Pinpoint the cell where the given text exists, returning its (x, y) midpoint coordinate. 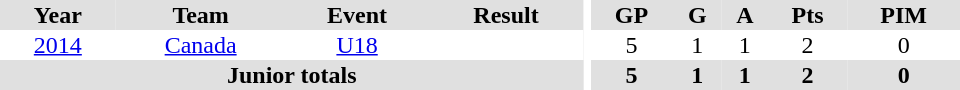
2014 (58, 45)
PIM (904, 15)
U18 (358, 45)
Junior totals (292, 75)
Team (201, 15)
G (698, 15)
Pts (808, 15)
Canada (201, 45)
A (745, 15)
Year (58, 15)
GP (631, 15)
Result (506, 15)
Event (358, 15)
